Pinpoint the cell where the given text exists, returning its [x, y] midpoint coordinate. 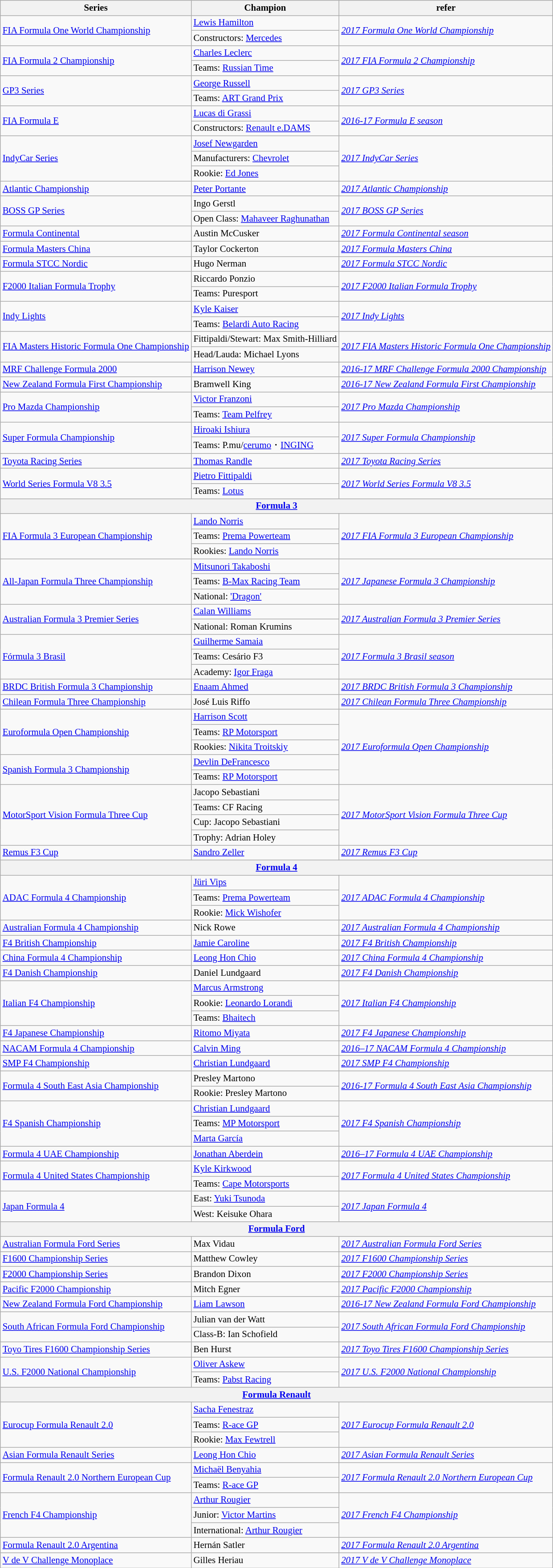
Harrison Scott [265, 717]
FIA Formula One World Championship [96, 30]
2017 Toyo Tires F1600 Championship Series [446, 1350]
Peter Portante [265, 189]
2017 F2000 Italian Formula Trophy [446, 287]
2017 Remus F3 Cup [446, 853]
Riccardo Ponzio [265, 279]
Australian Formula 4 Championship [96, 928]
2017 Formula One World Championship [446, 30]
2017 F4 Japanese Championship [446, 1033]
Mitch Egner [265, 1289]
Rookies: Lando Norris [265, 551]
Nick Rowe [265, 928]
Rookie: Leonardo Lorandi [265, 1003]
Matthew Cowley [265, 1259]
2017 Formula STCC Nordic [446, 264]
Manufacturers: Chevrolet [265, 158]
Super Formula Championship [96, 438]
Head/Lauda: Michael Lyons [265, 354]
Hugo Nerman [265, 264]
Taylor Cockerton [265, 249]
Australian Formula 3 Premier Series [96, 619]
2017 Formula Continental season [446, 234]
refer [446, 8]
Daniel Lundgaard [265, 973]
MotorSport Vision Formula Three Cup [96, 815]
Kyle Kirkwood [265, 1169]
GP3 Series [96, 91]
2017 Italian F4 Championship [446, 1003]
Guilherme Samaia [265, 642]
2017 Eurocup Formula Renault 2.0 [446, 1425]
Rookie: Presley Martono [265, 1093]
Formula Continental [96, 234]
Constructors: Mercedes [265, 38]
SMP F4 Championship [96, 1063]
José Luis Riffo [265, 702]
Junior: Victor Martins [265, 1515]
Teams: B-Max Racing Team [265, 582]
Kyle Kaiser [265, 309]
F2000 Italian Formula Trophy [96, 287]
Liam Lawson [265, 1304]
Fórmula 3 Brasil [96, 657]
National: 'Dragon' [265, 597]
2017 GP3 Series [446, 91]
Rookie: Max Fewtrell [265, 1440]
Formula STCC Nordic [96, 264]
New Zealand Formula First Championship [96, 384]
MRF Challenge Formula 2000 [96, 369]
Formula 4 UAE Championship [96, 1154]
Formula Ford [277, 1229]
2017 Japan Formula 4 [446, 1206]
2017 World Series Formula V8 3.5 [446, 484]
Calvin Ming [265, 1048]
NACAM Formula 4 Championship [96, 1048]
Remus F3 Cup [96, 853]
Teams: Lotus [265, 491]
Sacha Fenestraz [265, 1410]
F4 Danish Championship [96, 973]
2017 V de V Challenge Monoplace [446, 1560]
South African Formula Ford Championship [96, 1327]
FIA Formula 3 European Championship [96, 536]
Atlantic Championship [96, 189]
Teams: MP Motorsport [265, 1123]
2017 French F4 Championship [446, 1515]
Jamie Caroline [265, 943]
2016-17 Formula E season [446, 121]
F2000 Championship Series [96, 1274]
2016–17 NACAM Formula 4 Championship [446, 1048]
2017 Asian Formula Renault Series [446, 1455]
Teams: Puresport [265, 294]
2017 Formula 3 Brasil season [446, 657]
Lucas di Grassi [265, 113]
Teams: P.mu/cerumo・INGING [265, 445]
2017 BRDC British Formula 3 Championship [446, 687]
Teams: Russian Time [265, 68]
Jonathan Aberdein [265, 1154]
Thomas Randle [265, 461]
Enaam Ahmed [265, 687]
Victor Franzoni [265, 400]
2017 SMP F4 Championship [446, 1063]
BRDC British Formula 3 Championship [96, 687]
2017 Pacific F2000 Championship [446, 1289]
2017 Formula 4 United States Championship [446, 1176]
New Zealand Formula Ford Championship [96, 1304]
2017 Chilean Formula Three Championship [446, 702]
2017 IndyCar Series [446, 158]
Max Vidau [265, 1244]
F1600 Championship Series [96, 1259]
Formula 4 United States Championship [96, 1176]
2017 Toyota Racing Series [446, 461]
French F4 Championship [96, 1515]
IndyCar Series [96, 158]
2016-17 New Zealand Formula Ford Championship [446, 1304]
Hiroaki Ishiura [265, 429]
2017 FIA Formula 3 European Championship [446, 536]
Trophy: Adrian Holey [265, 837]
2017 ADAC Formula 4 Championship [446, 898]
Pietro Fittipaldi [265, 476]
Devlin DeFrancesco [265, 762]
U.S. F2000 National Championship [96, 1372]
Ritomo Miyata [265, 1033]
Indy Lights [96, 317]
Brandon Dixon [265, 1274]
Academy: Igor Fraga [265, 672]
Toyota Racing Series [96, 461]
West: Keisuke Ohara [265, 1214]
2017 Australian Formula 4 Championship [446, 928]
2017 Euroformula Open Championship [446, 747]
Cup: Jacopo Sebastiani [265, 822]
Formula 4 [277, 868]
Formula Renault 2.0 Northern European Cup [96, 1477]
Arthur Rougier [265, 1500]
George Russell [265, 83]
2017 F2000 Championship Series [446, 1274]
Teams: Bhaitech [265, 1018]
Euroformula Open Championship [96, 732]
Formula Renault [277, 1394]
Michaël Benyahia [265, 1470]
China Formula 4 Championship [96, 958]
Pro Mazda Championship [96, 407]
Teams: Cesário F3 [265, 657]
2017 Formula Masters China [446, 249]
2017 Australian Formula Ford Series [446, 1244]
Chilean Formula Three Championship [96, 702]
Calan Williams [265, 611]
Lando Norris [265, 521]
Hernán Satler [265, 1545]
Gilles Heriau [265, 1560]
2017 U.S. F2000 National Championship [446, 1372]
2017 Indy Lights [446, 317]
Spanish Formula 3 Championship [96, 770]
Teams: Pabst Racing [265, 1379]
Oliver Askew [265, 1365]
Presley Martono [265, 1079]
FIA Masters Historic Formula One Championship [96, 347]
Mitsunori Takaboshi [265, 566]
2017 Super Formula Championship [446, 438]
2017 Formula Renault 2.0 Northern European Cup [446, 1477]
Jacopo Sebastiani [265, 792]
Jüri Vips [265, 883]
Julian van der Watt [265, 1319]
2017 F1600 Championship Series [446, 1259]
Asian Formula Renault Series [96, 1455]
Open Class: Mahaveer Raghunathan [265, 218]
2016–17 Formula 4 UAE Championship [446, 1154]
2017 F4 Danish Championship [446, 973]
2017 South African Formula Ford Championship [446, 1327]
Harrison Newey [265, 369]
2017 MotorSport Vision Formula Three Cup [446, 815]
Eurocup Formula Renault 2.0 [96, 1425]
2017 BOSS GP Series [446, 211]
Formula Masters China [96, 249]
F4 Spanish Championship [96, 1123]
BOSS GP Series [96, 211]
2016-17 New Zealand Formula First Championship [446, 384]
Austin McCusker [265, 234]
V de V Challenge Monoplace [96, 1560]
Bramwell King [265, 384]
Ingo Gerstl [265, 204]
Formula 4 South East Asia Championship [96, 1086]
Teams: Belardi Auto Racing [265, 324]
Formula Renault 2.0 Argentina [96, 1545]
Australian Formula Ford Series [96, 1244]
Pacific F2000 Championship [96, 1289]
2017 Pro Mazda Championship [446, 407]
2016-17 MRF Challenge Formula 2000 Championship [446, 369]
National: Roman Krumins [265, 626]
Marta García [265, 1139]
2017 F4 British Championship [446, 943]
East: Yuki Tsunoda [265, 1199]
Lewis Hamilton [265, 23]
Teams: CF Racing [265, 807]
Italian F4 Championship [96, 1003]
Class-B: Ian Schofield [265, 1334]
Japan Formula 4 [96, 1206]
World Series Formula V8 3.5 [96, 484]
Sandro Zeller [265, 853]
2017 FIA Formula 2 Championship [446, 61]
F4 British Championship [96, 943]
Teams: Cape Motorsports [265, 1184]
Constructors: Renault e.DAMS [265, 128]
Josef Newgarden [265, 143]
Teams: Team Pelfrey [265, 414]
Fittipaldi/Stewart: Max Smith-Hilliard [265, 339]
2017 Australian Formula 3 Premier Series [446, 619]
2017 Japanese Formula 3 Championship [446, 582]
Teams: ART Grand Prix [265, 98]
2016-17 Formula 4 South East Asia Championship [446, 1086]
Rookie: Mick Wishofer [265, 913]
Marcus Armstrong [265, 988]
Ben Hurst [265, 1350]
All-Japan Formula Three Championship [96, 582]
FIA Formula 2 Championship [96, 61]
FIA Formula E [96, 121]
2017 FIA Masters Historic Formula One Championship [446, 347]
Champion [265, 8]
Rookie: Ed Jones [265, 174]
Formula 3 [277, 506]
Charles Leclerc [265, 53]
International: Arthur Rougier [265, 1530]
F4 Japanese Championship [96, 1033]
ADAC Formula 4 Championship [96, 898]
2017 F4 Spanish Championship [446, 1123]
2017 Atlantic Championship [446, 189]
Series [96, 8]
Toyo Tires F1600 Championship Series [96, 1350]
2017 Formula Renault 2.0 Argentina [446, 1545]
2017 China Formula 4 Championship [446, 958]
Rookies: Nikita Troitskiy [265, 747]
